Identify which cell holds the provided text, then report its (X, Y) central coordinate. 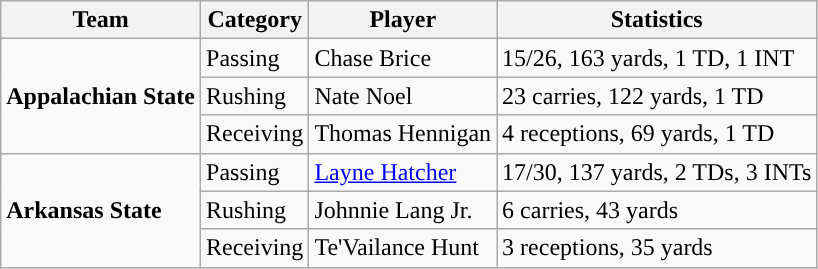
Chase Brice (403, 58)
17/30, 137 yards, 2 TDs, 3 INTs (657, 172)
Layne Hatcher (403, 172)
Statistics (657, 20)
Appalachian State (101, 96)
Category (255, 20)
Thomas Hennigan (403, 134)
Player (403, 20)
Te'Vailance Hunt (403, 248)
Arkansas State (101, 210)
6 carries, 43 yards (657, 210)
Nate Noel (403, 96)
Team (101, 20)
15/26, 163 yards, 1 TD, 1 INT (657, 58)
23 carries, 122 yards, 1 TD (657, 96)
3 receptions, 35 yards (657, 248)
4 receptions, 69 yards, 1 TD (657, 134)
Johnnie Lang Jr. (403, 210)
